Return the (x, y) coordinate for the center point of the cell that contains the specified text.  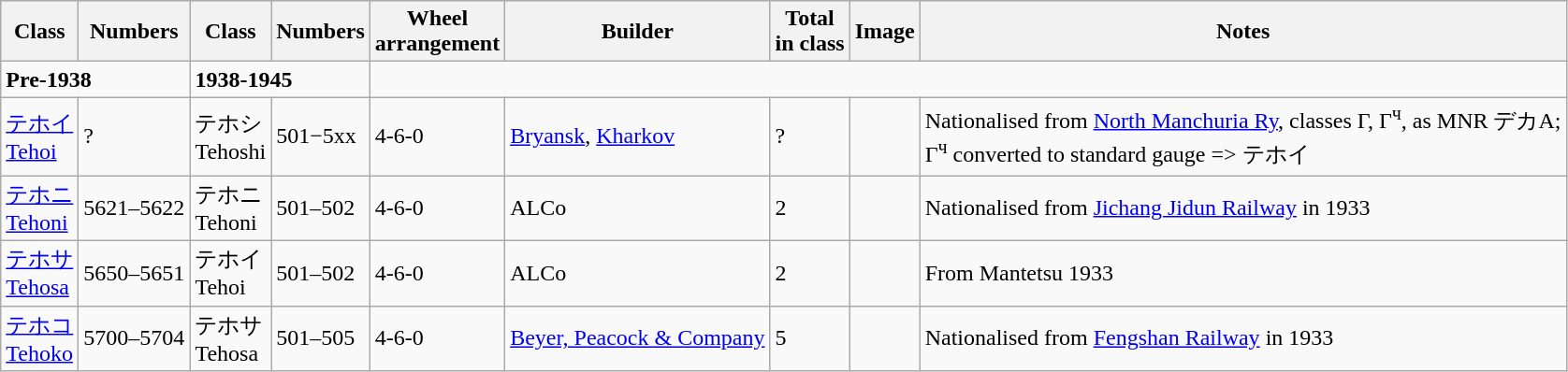
5650–5651 (135, 273)
5621–5622 (135, 208)
Bryansk, Kharkov (638, 136)
Image (885, 32)
5700–5704 (135, 338)
5 (810, 338)
Nationalised from Fengshan Railway in 1933 (1242, 338)
Nationalised from North Manchuria Ry, classes Г, Гч, as MNR デカA;Гч converted to standard gauge => テホイ (1242, 136)
Beyer, Peacock & Company (638, 338)
テホコTehoko (39, 338)
Pre-1938 (95, 79)
501–505 (321, 338)
501−5xx (321, 136)
Builder (638, 32)
Nationalised from Jichang Jidun Railway in 1933 (1242, 208)
Totalin class (810, 32)
From Mantetsu 1933 (1242, 273)
テホシTehoshi (230, 136)
1938-1945 (280, 79)
Notes (1242, 32)
Wheelarrangement (437, 32)
